Find where the given text appears and provide that cell's center as [x, y] coordinate. 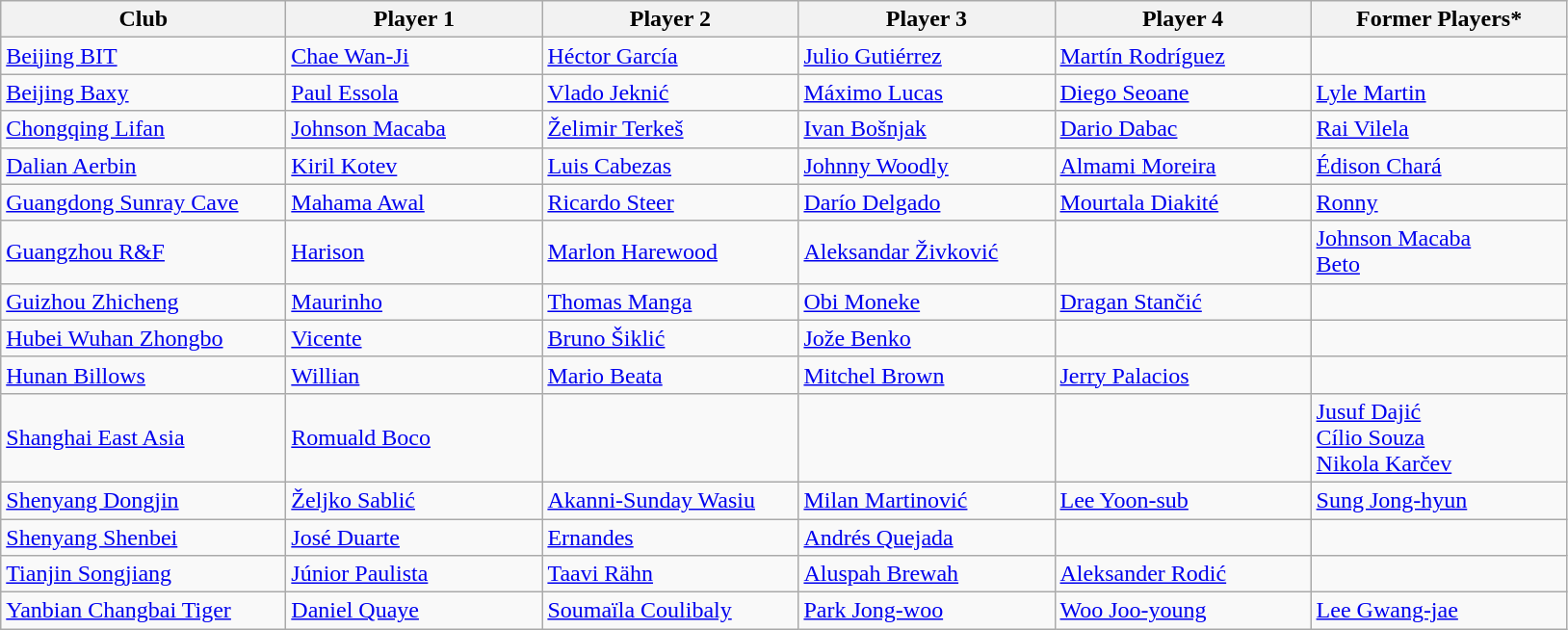
Willian [414, 375]
Édison Chará [1439, 166]
Julio Gutiérrez [927, 56]
Júnior Paulista [414, 574]
Marlon Harewood [670, 252]
Mourtala Diakité [1183, 202]
Tianjin Songjiang [144, 574]
Diego Seoane [1183, 92]
Guizhou Zhicheng [144, 302]
Lee Gwang-jae [1439, 611]
Lee Yoon-sub [1183, 500]
Héctor García [670, 56]
Soumaïla Coulibaly [670, 611]
Beijing Baxy [144, 92]
Taavi Rähn [670, 574]
Aluspah Brewah [927, 574]
Maurinho [414, 302]
Mahama Awal [414, 202]
Romuald Boco [414, 437]
Thomas Manga [670, 302]
Andrés Quejada [927, 537]
Hunan Billows [144, 375]
Hubei Wuhan Zhongbo [144, 338]
Vicente [414, 338]
Player 4 [1183, 19]
Rai Vilela [1439, 129]
Paul Essola [414, 92]
Jerry Palacios [1183, 375]
Jože Benko [927, 338]
Johnson Macaba Beto [1439, 252]
Ricardo Steer [670, 202]
Almami Moreira [1183, 166]
Darío Delgado [927, 202]
Ernandes [670, 537]
Dragan Stančić [1183, 302]
Želimir Terkeš [670, 129]
Kiril Kotev [414, 166]
Guangzhou R&F [144, 252]
Player 3 [927, 19]
Daniel Quaye [414, 611]
Dario Dabac [1183, 129]
Sung Jong-hyun [1439, 500]
Obi Moneke [927, 302]
Martín Rodríguez [1183, 56]
Máximo Lucas [927, 92]
Chongqing Lifan [144, 129]
Bruno Šiklić [670, 338]
Guangdong Sunray Cave [144, 202]
Park Jong-woo [927, 611]
Mario Beata [670, 375]
Shenyang Shenbei [144, 537]
Luis Cabezas [670, 166]
Player 2 [670, 19]
Akanni-Sunday Wasiu [670, 500]
Aleksander Rodić [1183, 574]
Milan Martinović [927, 500]
Club [144, 19]
Jusuf Dajić Cílio Souza Nikola Karčev [1439, 437]
Vlado Jeknić [670, 92]
Woo Joo-young [1183, 611]
Ivan Bošnjak [927, 129]
Beijing BIT [144, 56]
Player 1 [414, 19]
Former Players* [1439, 19]
Mitchel Brown [927, 375]
Shanghai East Asia [144, 437]
Ronny [1439, 202]
Chae Wan-Ji [414, 56]
José Duarte [414, 537]
Aleksandar Živković [927, 252]
Harison [414, 252]
Lyle Martin [1439, 92]
Shenyang Dongjin [144, 500]
Yanbian Changbai Tiger [144, 611]
Dalian Aerbin [144, 166]
Željko Sablić [414, 500]
Johnny Woodly [927, 166]
Johnson Macaba [414, 129]
